Capture the cell that displays the provided text and extract its [X, Y] central coordinate. 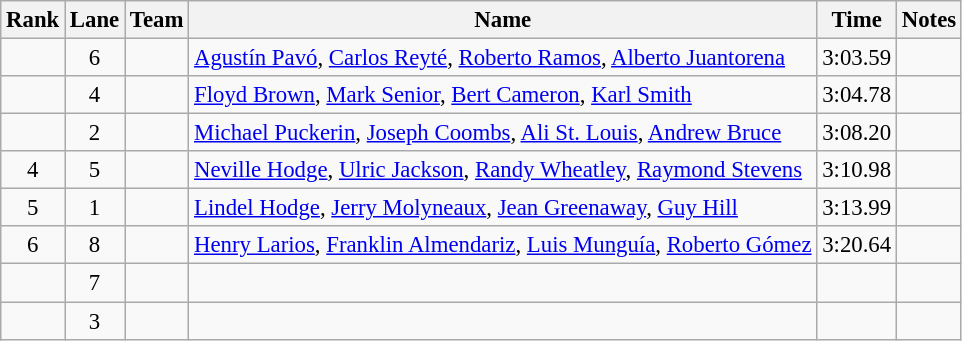
Lane [95, 20]
Lindel Hodge, Jerry Molyneaux, Jean Greenaway, Guy Hill [503, 208]
Name [503, 20]
3:10.98 [857, 170]
2 [95, 133]
Team [157, 20]
3:20.64 [857, 245]
Time [857, 20]
3:03.59 [857, 58]
8 [95, 245]
Rank [33, 20]
3:13.99 [857, 208]
1 [95, 208]
Henry Larios, Franklin Almendariz, Luis Munguía, Roberto Gómez [503, 245]
3 [95, 321]
3:08.20 [857, 133]
Michael Puckerin, Joseph Coombs, Ali St. Louis, Andrew Bruce [503, 133]
Neville Hodge, Ulric Jackson, Randy Wheatley, Raymond Stevens [503, 170]
3:04.78 [857, 95]
Notes [928, 20]
7 [95, 283]
Agustín Pavó, Carlos Reyté, Roberto Ramos, Alberto Juantorena [503, 58]
Floyd Brown, Mark Senior, Bert Cameron, Karl Smith [503, 95]
